Identify which cell holds the provided text, then report its [x, y] central coordinate. 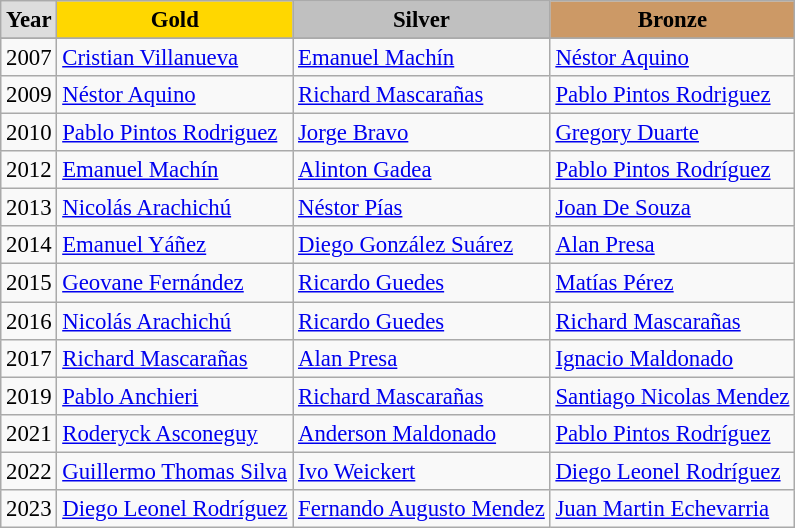
2022 [29, 471]
2010 [29, 133]
Gregory Duarte [672, 133]
Matías Pérez [672, 283]
Ignacio Maldonado [672, 358]
Néstor Pías [422, 208]
Gold [175, 20]
2019 [29, 396]
Roderyck Asconeguy [175, 433]
Alinton Gadea [422, 170]
Geovane Fernández [175, 283]
Santiago Nicolas Mendez [672, 396]
Cristian Villanueva [175, 58]
2012 [29, 170]
2007 [29, 58]
Year [29, 20]
Ivo Weickert [422, 471]
Juan Martin Echevarria [672, 509]
Emanuel Yáñez [175, 245]
2013 [29, 208]
Jorge Bravo [422, 133]
Silver [422, 20]
Guillermo Thomas Silva [175, 471]
2009 [29, 95]
2014 [29, 245]
Fernando Augusto Mendez [422, 509]
Bronze [672, 20]
Diego González Suárez [422, 245]
2016 [29, 321]
2021 [29, 433]
Joan De Souza [672, 208]
2017 [29, 358]
Anderson Maldonado [422, 433]
2015 [29, 283]
2023 [29, 509]
Pablo Anchieri [175, 396]
